Output the (X, Y) coordinate of the center of the cell containing the given text.  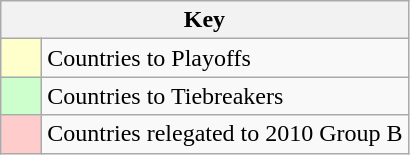
Countries to Tiebreakers (225, 96)
Countries relegated to 2010 Group B (225, 134)
Countries to Playoffs (225, 58)
Key (204, 20)
